Return the [x, y] coordinate for the center point of the cell that contains the specified text.  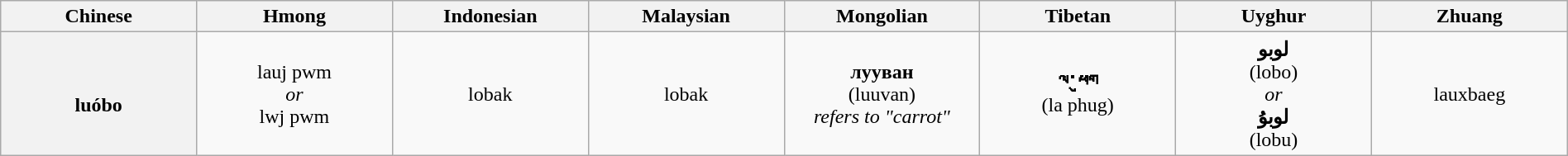
luóbo [99, 94]
Mongolian [882, 17]
лууван (luuvan)refers to "carrot" [882, 94]
Indonesian [490, 17]
lauxbaeg [1469, 94]
Zhuang [1469, 17]
Malaysian [686, 17]
Tibetan [1078, 17]
Uyghur [1274, 17]
ལ་ཕུག (la phug) [1078, 94]
Hmong [294, 17]
لوبو (lobo) or لوبۇ(lobu) [1274, 94]
lauj pwm or lwj pwm [294, 94]
Chinese [99, 17]
